Return (x, y) of the center of cell containing provided text 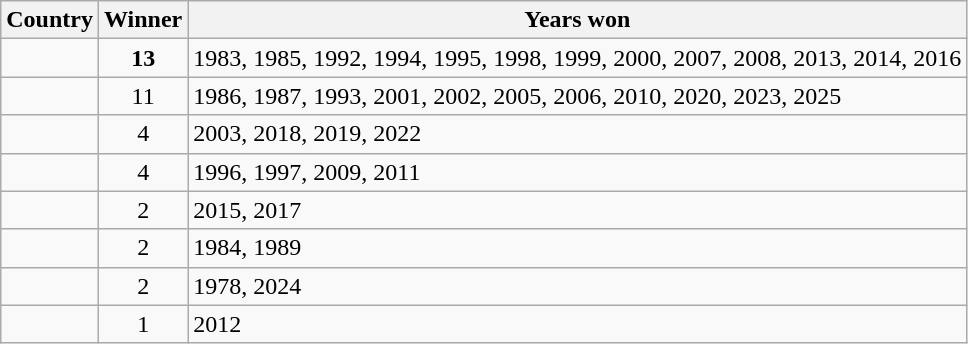
2015, 2017 (578, 210)
1 (142, 324)
1984, 1989 (578, 248)
11 (142, 96)
1978, 2024 (578, 286)
Country (50, 20)
1986, 1987, 1993, 2001, 2002, 2005, 2006, 2010, 2020, 2023, 2025 (578, 96)
2012 (578, 324)
2003, 2018, 2019, 2022 (578, 134)
1983, 1985, 1992, 1994, 1995, 1998, 1999, 2000, 2007, 2008, 2013, 2014, 2016 (578, 58)
13 (142, 58)
Winner (142, 20)
Years won (578, 20)
1996, 1997, 2009, 2011 (578, 172)
